Scan for the cell matching the given text and deliver its [X, Y] coordinate at center. 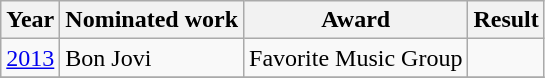
Result [506, 20]
Favorite Music Group [356, 58]
Nominated work [152, 20]
Award [356, 20]
Bon Jovi [152, 58]
Year [30, 20]
2013 [30, 58]
